Extract the (X, Y) coordinate from the center of the cell holding the provided text.  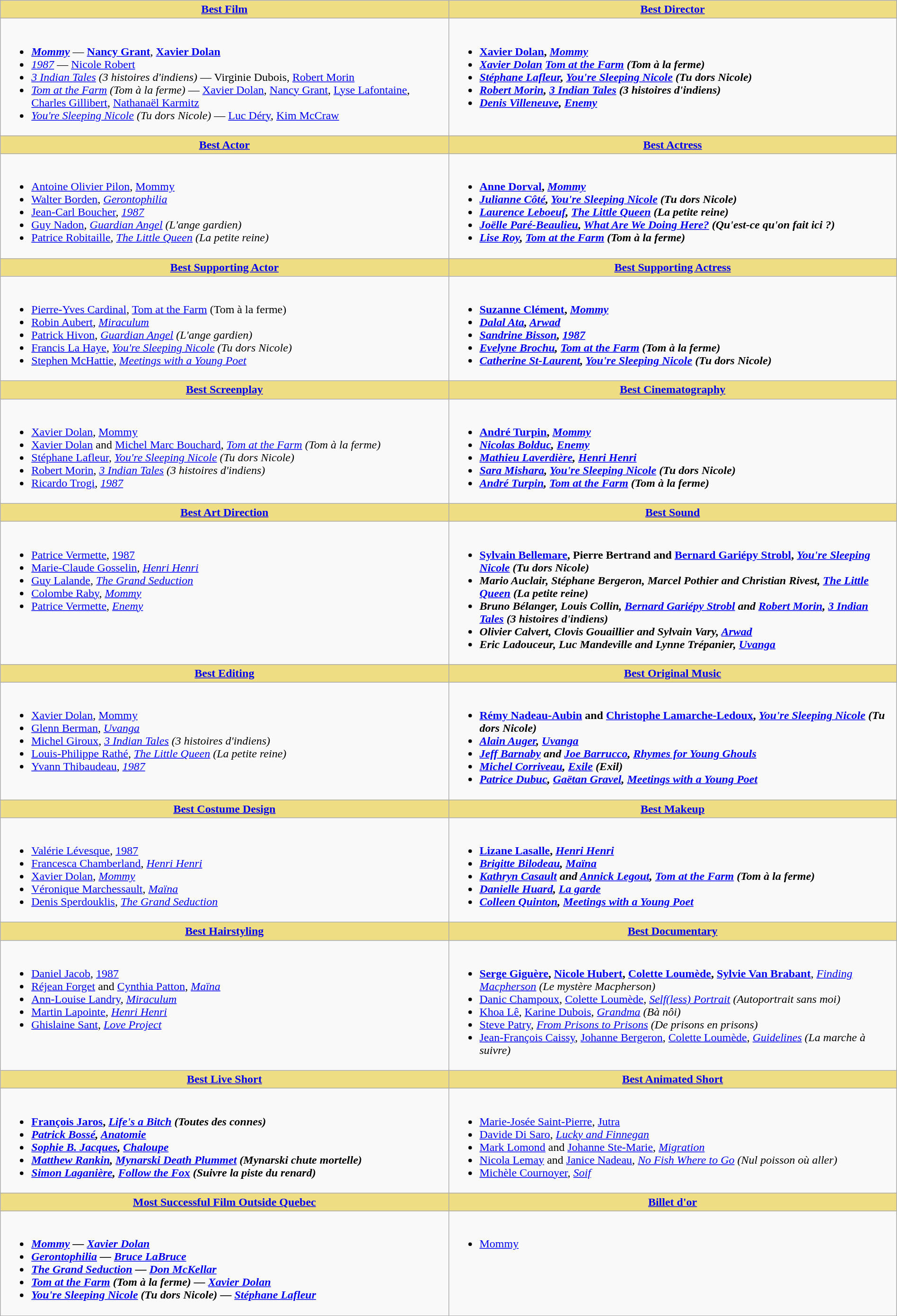
Best Editing (224, 673)
Best Screenplay (224, 390)
Best Hairstyling (224, 931)
Best Supporting Actress (673, 267)
Best Sound (673, 512)
Best Makeup (673, 808)
Best Cinematography (673, 390)
Daniel Jacob, 1987Réjean Forget and Cynthia Patton, MaïnaAnn-Louise Landry, MiraculumMartin Lapointe, Henri HenriGhislaine Sant, Love Project (224, 1006)
Best Live Short (224, 1079)
Valérie Lévesque, 1987Francesca Chamberland, Henri HenriXavier Dolan, MommyVéronique Marchessault, MaïnaDenis Sperdouklis, The Grand Seduction (224, 870)
Best Original Music (673, 673)
Best Film (224, 9)
Most Successful Film Outside Quebec (224, 1202)
Best Animated Short (673, 1079)
Mommy (673, 1263)
Best Director (673, 9)
Best Supporting Actor (224, 267)
Best Documentary (673, 931)
Best Actor (224, 145)
Best Costume Design (224, 808)
Patrice Vermette, 1987Marie-Claude Gosselin, Henri HenriGuy Lalande, The Grand SeductionColombe Raby, MommyPatrice Vermette, Enemy (224, 593)
Best Actress (673, 145)
Best Art Direction (224, 512)
Billet d'or (673, 1202)
